Provide the [x, y] coordinate of the cell's center where the given text is located.  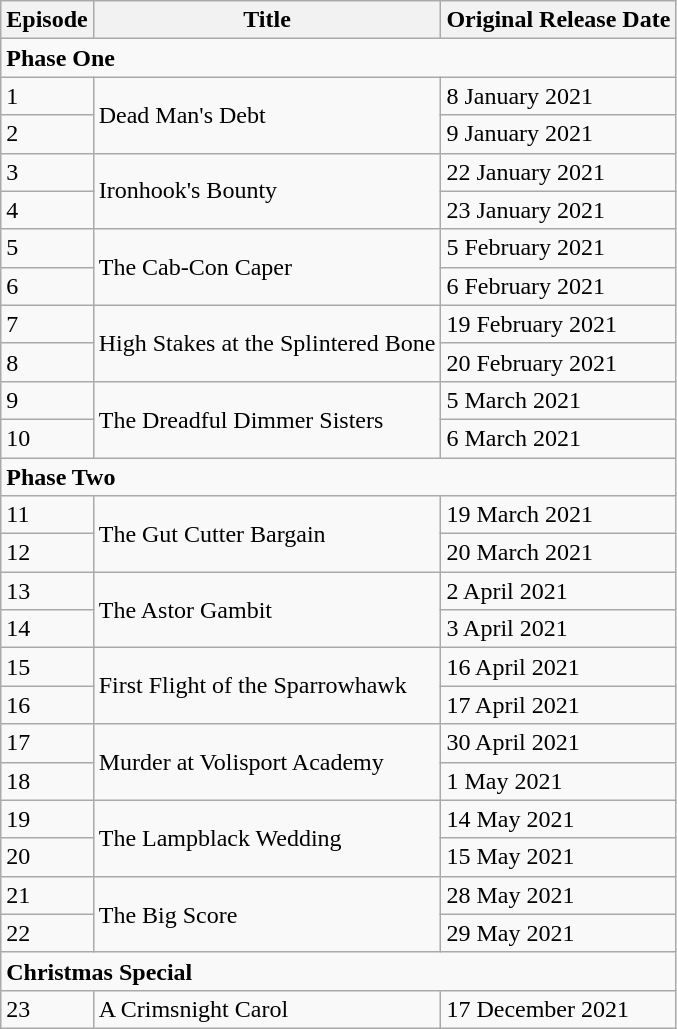
The Dreadful Dimmer Sisters [267, 419]
First Flight of the Sparrowhawk [267, 686]
17 December 2021 [558, 1009]
17 April 2021 [558, 705]
Title [267, 20]
Episode [47, 20]
Dead Man's Debt [267, 115]
Phase One [338, 58]
1 May 2021 [558, 781]
20 February 2021 [558, 362]
14 May 2021 [558, 819]
Ironhook's Bounty [267, 191]
The Big Score [267, 914]
2 April 2021 [558, 591]
Original Release Date [558, 20]
6 February 2021 [558, 286]
8 [47, 362]
16 April 2021 [558, 667]
17 [47, 743]
Phase Two [338, 477]
5 March 2021 [558, 400]
30 April 2021 [558, 743]
3 April 2021 [558, 629]
8 January 2021 [558, 96]
29 May 2021 [558, 933]
23 [47, 1009]
20 [47, 857]
4 [47, 210]
11 [47, 515]
14 [47, 629]
18 [47, 781]
12 [47, 553]
9 [47, 400]
1 [47, 96]
22 [47, 933]
13 [47, 591]
The Cab-Con Caper [267, 267]
Murder at Volisport Academy [267, 762]
10 [47, 438]
28 May 2021 [558, 895]
19 March 2021 [558, 515]
High Stakes at the Splintered Bone [267, 343]
2 [47, 134]
19 [47, 819]
23 January 2021 [558, 210]
22 January 2021 [558, 172]
3 [47, 172]
The Lampblack Wedding [267, 838]
6 March 2021 [558, 438]
20 March 2021 [558, 553]
6 [47, 286]
5 [47, 248]
7 [47, 324]
15 May 2021 [558, 857]
A Crimsnight Carol [267, 1009]
Christmas Special [338, 971]
The Astor Gambit [267, 610]
5 February 2021 [558, 248]
21 [47, 895]
9 January 2021 [558, 134]
16 [47, 705]
19 February 2021 [558, 324]
The Gut Cutter Bargain [267, 534]
15 [47, 667]
